Search for the cell housing the specified text and yield its [x, y] center coordinate. 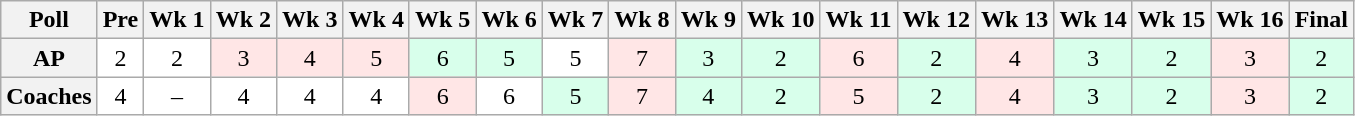
Wk 12 [936, 20]
Wk 1 [177, 20]
Wk 2 [243, 20]
Wk 15 [1171, 20]
Wk 16 [1250, 20]
Final [1321, 20]
Wk 11 [858, 20]
Wk 7 [575, 20]
Wk 14 [1093, 20]
Wk 8 [642, 20]
Wk 3 [310, 20]
Coaches [49, 96]
Wk 5 [442, 20]
Poll [49, 20]
– [177, 96]
Wk 6 [509, 20]
Wk 4 [376, 20]
Wk 13 [1014, 20]
Pre [120, 20]
Wk 10 [781, 20]
Wk 9 [708, 20]
AP [49, 58]
